Extract the (x, y) coordinate from the center of the cell holding the provided text.  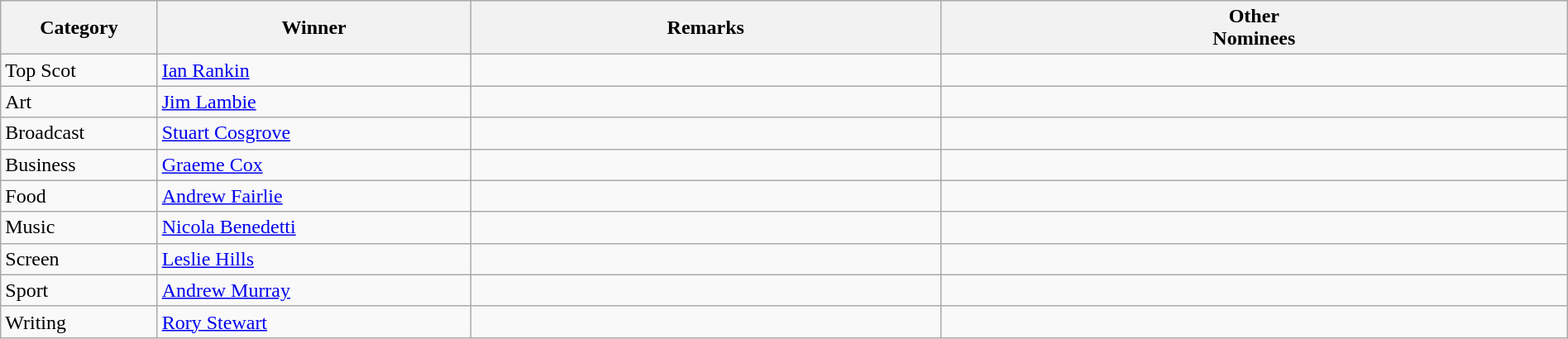
Leslie Hills (314, 259)
Graeme Cox (314, 165)
Ian Rankin (314, 70)
Stuart Cosgrove (314, 133)
Sport (79, 290)
Top Scot (79, 70)
Music (79, 227)
Food (79, 196)
Andrew Fairlie (314, 196)
Broadcast (79, 133)
Jim Lambie (314, 102)
Rory Stewart (314, 322)
OtherNominees (1254, 28)
Nicola Benedetti (314, 227)
Screen (79, 259)
Art (79, 102)
Business (79, 165)
Writing (79, 322)
Andrew Murray (314, 290)
Remarks (705, 28)
Category (79, 28)
Winner (314, 28)
